Capture the cell that displays the provided text and extract its [x, y] central coordinate. 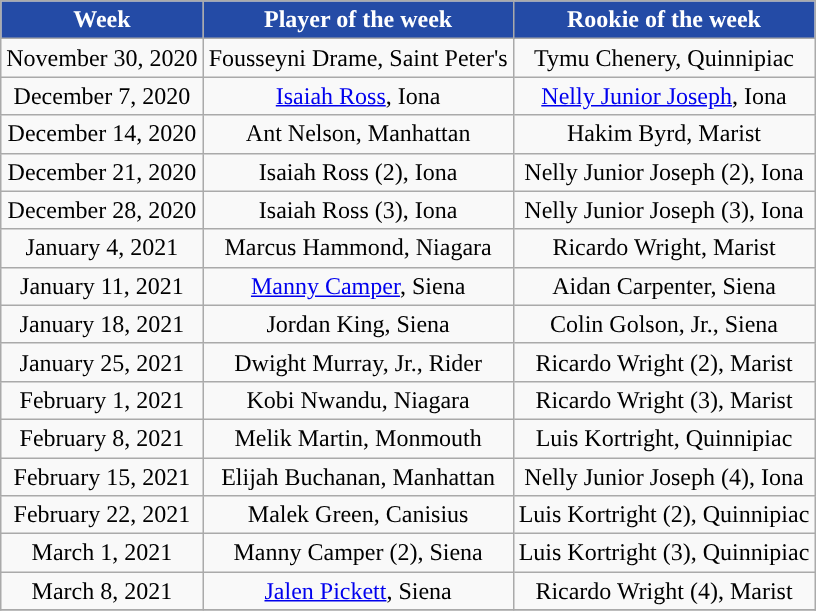
Ricardo Wright (2), Marist [664, 362]
February 8, 2021 [102, 438]
Fousseyni Drame, Saint Peter's [358, 58]
Isaiah Ross (3), Iona [358, 210]
December 28, 2020 [102, 210]
Jordan King, Siena [358, 324]
Week [102, 20]
Nelly Junior Joseph (2), Iona [664, 172]
Hakim Byrd, Marist [664, 134]
Tymu Chenery, Quinnipiac [664, 58]
Malek Green, Canisius [358, 515]
Nelly Junior Joseph, Iona [664, 96]
Luis Kortright (3), Quinnipiac [664, 553]
Manny Camper, Siena [358, 286]
February 1, 2021 [102, 400]
Colin Golson, Jr., Siena [664, 324]
Ricardo Wright, Marist [664, 248]
Nelly Junior Joseph (3), Iona [664, 210]
Isaiah Ross (2), Iona [358, 172]
Kobi Nwandu, Niagara [358, 400]
Aidan Carpenter, Siena [664, 286]
Melik Martin, Monmouth [358, 438]
Luis Kortright, Quinnipiac [664, 438]
Player of the week [358, 20]
December 21, 2020 [102, 172]
March 1, 2021 [102, 553]
January 25, 2021 [102, 362]
Dwight Murray, Jr., Rider [358, 362]
Isaiah Ross, Iona [358, 96]
Nelly Junior Joseph (4), Iona [664, 477]
December 14, 2020 [102, 134]
Ricardo Wright (3), Marist [664, 400]
February 15, 2021 [102, 477]
Manny Camper (2), Siena [358, 553]
Marcus Hammond, Niagara [358, 248]
Ricardo Wright (4), Marist [664, 591]
Ant Nelson, Manhattan [358, 134]
January 4, 2021 [102, 248]
Rookie of the week [664, 20]
January 18, 2021 [102, 324]
January 11, 2021 [102, 286]
Elijah Buchanan, Manhattan [358, 477]
Jalen Pickett, Siena [358, 591]
Luis Kortright (2), Quinnipiac [664, 515]
February 22, 2021 [102, 515]
March 8, 2021 [102, 591]
December 7, 2020 [102, 96]
November 30, 2020 [102, 58]
